Pinpoint the cell where the given text exists, returning its [X, Y] midpoint coordinate. 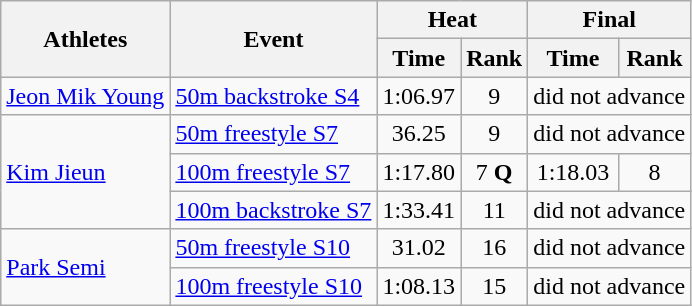
Jeon Mik Young [86, 96]
1:08.13 [419, 286]
Athletes [86, 39]
16 [494, 248]
36.25 [419, 134]
1:33.41 [419, 210]
50m backstroke S4 [274, 96]
1:17.80 [419, 172]
50m freestyle S10 [274, 248]
11 [494, 210]
1:06.97 [419, 96]
50m freestyle S7 [274, 134]
31.02 [419, 248]
100m freestyle S7 [274, 172]
Park Semi [86, 267]
Final [610, 20]
Event [274, 39]
Kim Jieun [86, 172]
Heat [452, 20]
1:18.03 [573, 172]
8 [654, 172]
15 [494, 286]
100m freestyle S10 [274, 286]
7 Q [494, 172]
100m backstroke S7 [274, 210]
